From the cell containing the given text, extract its center point as (X, Y) coordinate. 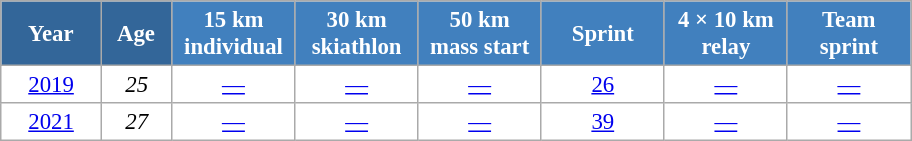
26 (602, 85)
39 (602, 122)
50 km mass start (480, 34)
2019 (52, 85)
2021 (52, 122)
Year (52, 34)
Team sprint (848, 34)
27 (136, 122)
30 km skiathlon (356, 34)
4 × 10 km relay (726, 34)
25 (136, 85)
Age (136, 34)
Sprint (602, 34)
15 km individual (234, 34)
